Identify which cell holds the provided text, then report its (x, y) central coordinate. 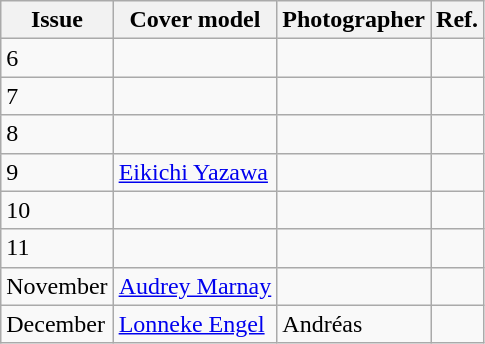
8 (57, 134)
Ref. (458, 20)
December (57, 324)
Photographer (354, 20)
November (57, 286)
Eikichi Yazawa (195, 172)
Audrey Marnay (195, 286)
11 (57, 248)
7 (57, 96)
Cover model (195, 20)
9 (57, 172)
Andréas (354, 324)
Issue (57, 20)
10 (57, 210)
6 (57, 58)
Lonneke Engel (195, 324)
